Capture the cell that displays the provided text and extract its [X, Y] central coordinate. 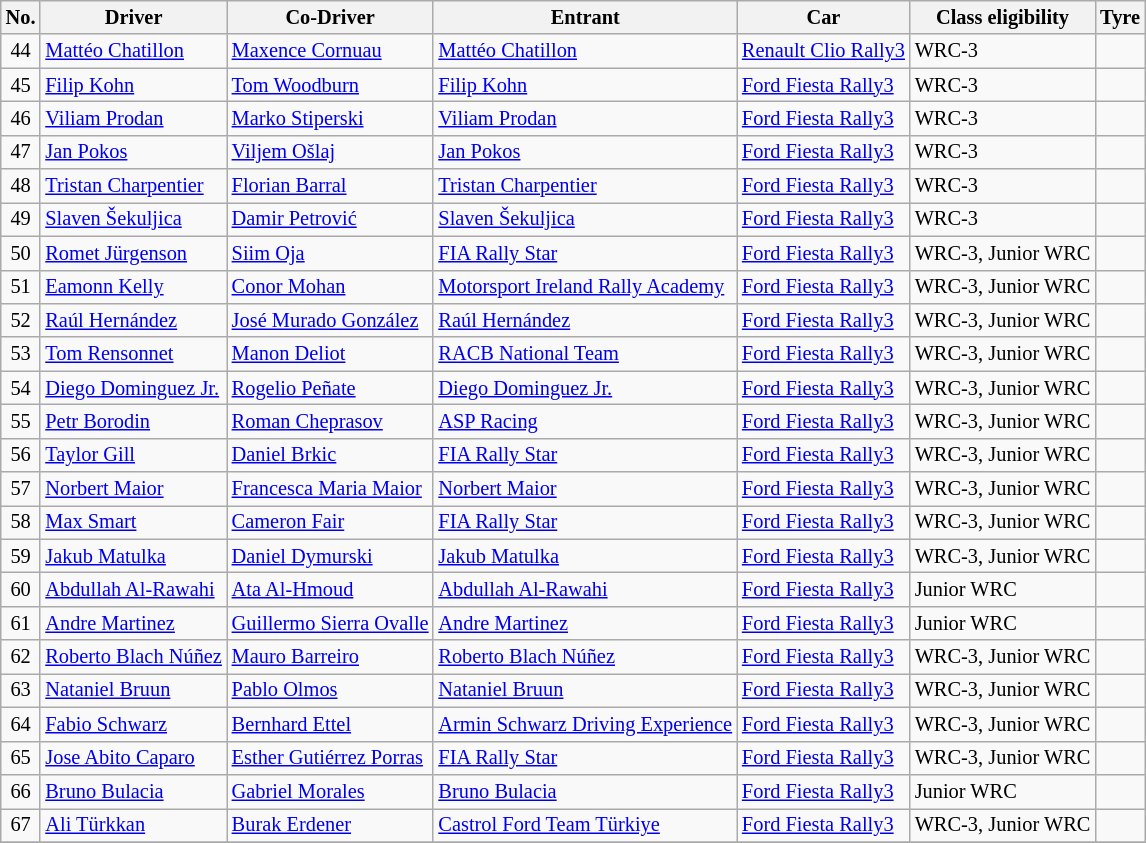
Viljem Ošlaj [330, 152]
Tom Woodburn [330, 85]
Conor Mohan [330, 287]
45 [21, 85]
62 [21, 657]
49 [21, 219]
Mauro Barreiro [330, 657]
66 [21, 791]
64 [21, 724]
RACB National Team [585, 354]
65 [21, 758]
Pablo Olmos [330, 690]
Ata Al-Hmoud [330, 589]
67 [21, 825]
Petr Borodin [133, 421]
Francesca Maria Maior [330, 489]
Roman Cheprasov [330, 421]
Damir Petrović [330, 219]
59 [21, 556]
Daniel Dymurski [330, 556]
ASP Racing [585, 421]
44 [21, 51]
57 [21, 489]
Fabio Schwarz [133, 724]
53 [21, 354]
Gabriel Morales [330, 791]
Max Smart [133, 522]
Motorsport Ireland Rally Academy [585, 287]
50 [21, 253]
Romet Jürgenson [133, 253]
Esther Gutiérrez Porras [330, 758]
60 [21, 589]
Castrol Ford Team Türkiye [585, 825]
Cameron Fair [330, 522]
Burak Erdener [330, 825]
51 [21, 287]
Entrant [585, 17]
52 [21, 320]
Tom Rensonnet [133, 354]
Taylor Gill [133, 455]
Bernhard Ettel [330, 724]
Renault Clio Rally3 [824, 51]
Eamonn Kelly [133, 287]
Armin Schwarz Driving Experience [585, 724]
Siim Oja [330, 253]
48 [21, 186]
Co-Driver [330, 17]
José Murado González [330, 320]
Ali Türkkan [133, 825]
Car [824, 17]
56 [21, 455]
Daniel Brkic [330, 455]
47 [21, 152]
Florian Barral [330, 186]
46 [21, 118]
Maxence Cornuau [330, 51]
Rogelio Peñate [330, 388]
Marko Stiperski [330, 118]
Manon Deliot [330, 354]
54 [21, 388]
58 [21, 522]
Tyre [1120, 17]
Class eligibility [1002, 17]
Jose Abito Caparo [133, 758]
63 [21, 690]
Guillermo Sierra Ovalle [330, 623]
55 [21, 421]
Driver [133, 17]
61 [21, 623]
No. [21, 17]
